Return the (X, Y) coordinate for the center point of the cell that contains the specified text.  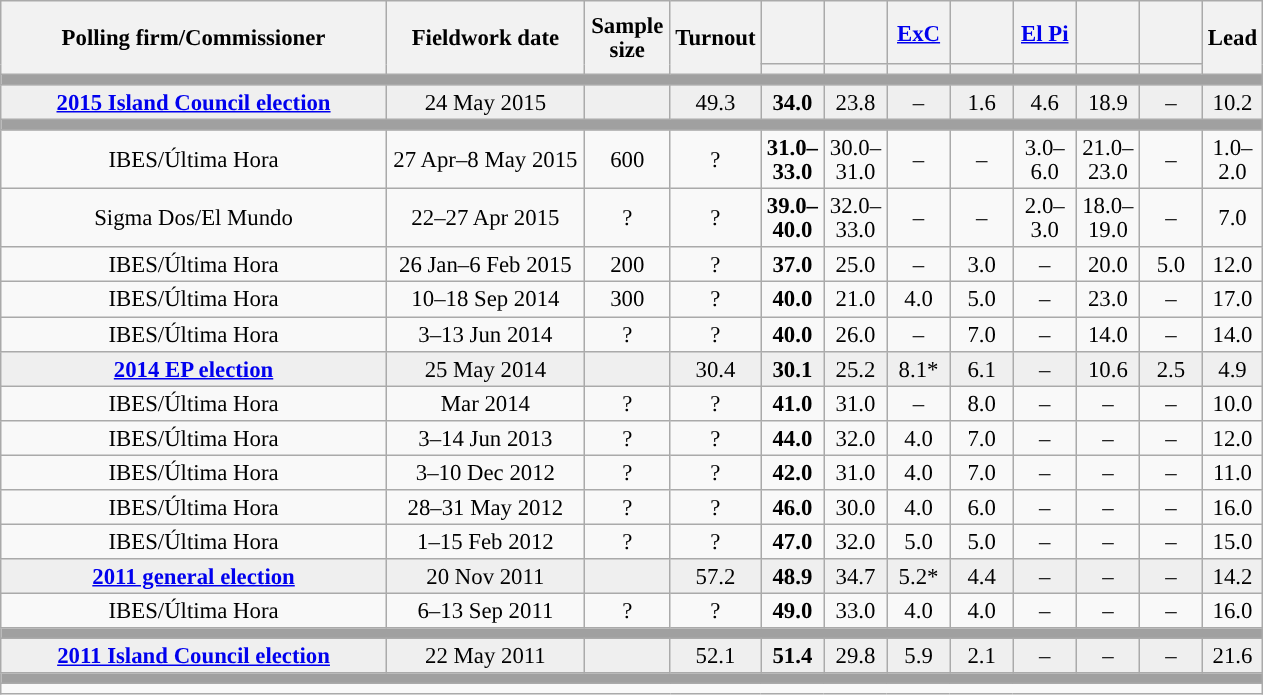
23.8 (856, 102)
20.0 (1108, 266)
28–31 May 2012 (485, 508)
18.9 (1108, 102)
3–10 Dec 2012 (485, 472)
10.6 (1108, 368)
10.2 (1232, 102)
Sigma Dos/El Mundo (194, 218)
34.0 (792, 102)
49.3 (716, 102)
25 May 2014 (485, 368)
2014 EP election (194, 368)
3.0 (982, 266)
8.0 (982, 404)
30.1 (792, 368)
4.4 (982, 576)
600 (627, 160)
57.2 (716, 576)
22–27 Apr 2015 (485, 218)
1–15 Feb 2012 (485, 542)
200 (627, 266)
42.0 (792, 472)
1.6 (982, 102)
Fieldwork date (485, 38)
5.2* (918, 576)
6.0 (982, 508)
32.0–33.0 (856, 218)
37.0 (792, 266)
8.1* (918, 368)
18.0–19.0 (1108, 218)
21.0 (856, 300)
34.7 (856, 576)
6–13 Sep 2011 (485, 610)
3.0–6.0 (1044, 160)
3–14 Jun 2013 (485, 438)
29.8 (856, 656)
20 Nov 2011 (485, 576)
11.0 (1232, 472)
48.9 (792, 576)
2.5 (1170, 368)
El Pi (1044, 32)
15.0 (1232, 542)
3–13 Jun 2014 (485, 334)
30.0–31.0 (856, 160)
10.0 (1232, 404)
1.0–2.0 (1232, 160)
47.0 (792, 542)
33.0 (856, 610)
30.4 (716, 368)
Polling firm/Commissioner (194, 38)
10–18 Sep 2014 (485, 300)
5.9 (918, 656)
17.0 (1232, 300)
Turnout (716, 38)
23.0 (1108, 300)
4.9 (1232, 368)
6.1 (982, 368)
39.0–40.0 (792, 218)
49.0 (792, 610)
52.1 (716, 656)
30.0 (856, 508)
Lead (1232, 38)
44.0 (792, 438)
22 May 2011 (485, 656)
25.0 (856, 266)
26 Jan–6 Feb 2015 (485, 266)
24 May 2015 (485, 102)
ExC (918, 32)
300 (627, 300)
27 Apr–8 May 2015 (485, 160)
2011 Island Council election (194, 656)
46.0 (792, 508)
25.2 (856, 368)
Mar 2014 (485, 404)
2015 Island Council election (194, 102)
21.6 (1232, 656)
21.0–23.0 (1108, 160)
2.1 (982, 656)
4.6 (1044, 102)
41.0 (792, 404)
Sample size (627, 38)
51.4 (792, 656)
26.0 (856, 334)
31.0–33.0 (792, 160)
2011 general election (194, 576)
14.2 (1232, 576)
2.0–3.0 (1044, 218)
